Identify which cell holds the provided text, then report its (X, Y) central coordinate. 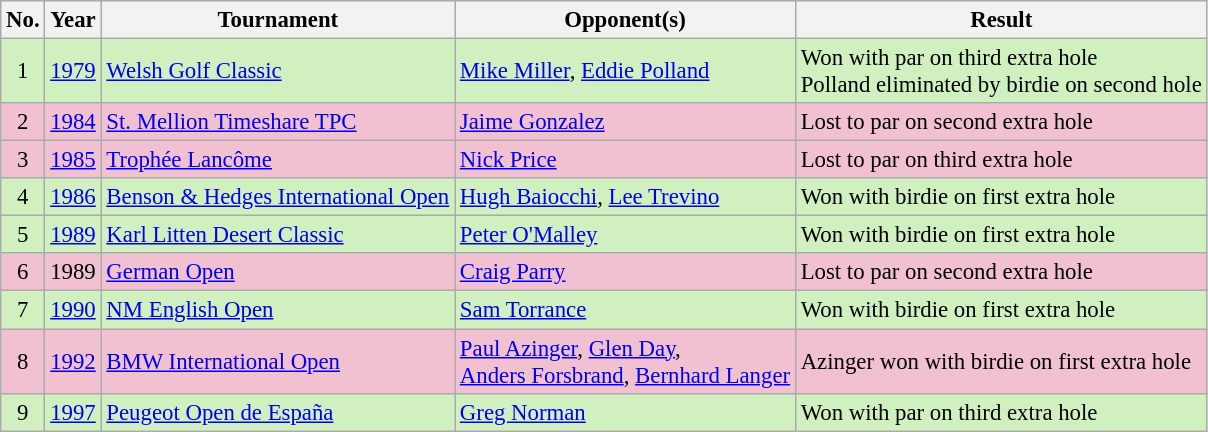
6 (23, 273)
5 (23, 235)
1992 (73, 362)
8 (23, 362)
1985 (73, 160)
Jaime Gonzalez (626, 122)
1997 (73, 412)
Nick Price (626, 160)
1984 (73, 122)
9 (23, 412)
Welsh Golf Classic (278, 72)
Lost to par on third extra hole (1001, 160)
Trophée Lancôme (278, 160)
1990 (73, 310)
Hugh Baiocchi, Lee Trevino (626, 197)
Benson & Hedges International Open (278, 197)
Mike Miller, Eddie Polland (626, 72)
7 (23, 310)
1979 (73, 72)
Year (73, 20)
NM English Open (278, 310)
1986 (73, 197)
Paul Azinger, Glen Day, Anders Forsbrand, Bernhard Langer (626, 362)
No. (23, 20)
Opponent(s) (626, 20)
Karl Litten Desert Classic (278, 235)
1 (23, 72)
Result (1001, 20)
Craig Parry (626, 273)
2 (23, 122)
St. Mellion Timeshare TPC (278, 122)
Won with par on third extra holePolland eliminated by birdie on second hole (1001, 72)
Azinger won with birdie on first extra hole (1001, 362)
Greg Norman (626, 412)
Peugeot Open de España (278, 412)
German Open (278, 273)
Won with par on third extra hole (1001, 412)
BMW International Open (278, 362)
3 (23, 160)
4 (23, 197)
Tournament (278, 20)
Peter O'Malley (626, 235)
Sam Torrance (626, 310)
